Return [X, Y] of the center of cell containing provided text 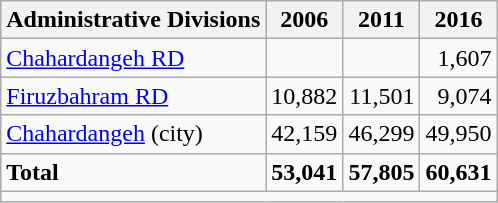
42,159 [304, 134]
2006 [304, 20]
Firuzbahram RD [134, 96]
Administrative Divisions [134, 20]
57,805 [382, 172]
Total [134, 172]
2011 [382, 20]
60,631 [458, 172]
9,074 [458, 96]
10,882 [304, 96]
Chahardangeh (city) [134, 134]
11,501 [382, 96]
46,299 [382, 134]
Chahardangeh RD [134, 58]
1,607 [458, 58]
49,950 [458, 134]
53,041 [304, 172]
2016 [458, 20]
